Locate the cell with the specified text and output its [X, Y] center coordinate. 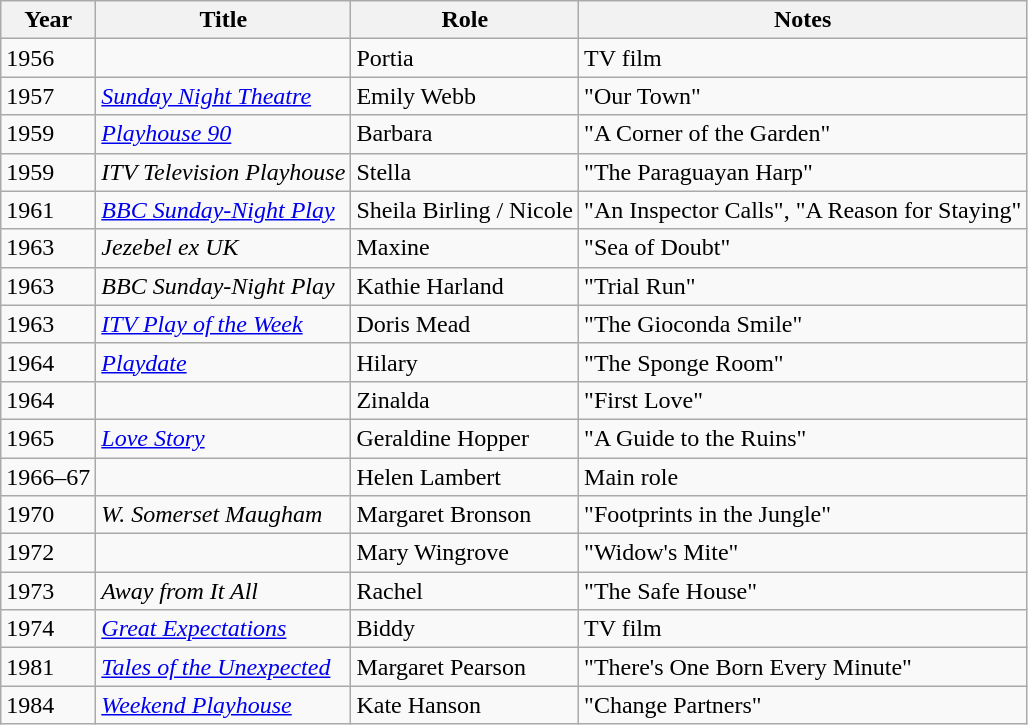
"An Inspector Calls", "A Reason for Staying" [803, 210]
Title [224, 20]
"The Safe House" [803, 591]
1972 [48, 553]
Geraldine Hopper [465, 438]
Hilary [465, 362]
"The Sponge Room" [803, 362]
1970 [48, 515]
ITV Play of the Week [224, 324]
Main role [803, 477]
"Footprints in the Jungle" [803, 515]
"Widow's Mite" [803, 553]
Emily Webb [465, 96]
Year [48, 20]
Love Story [224, 438]
Notes [803, 20]
Stella [465, 172]
"Trial Run" [803, 286]
1973 [48, 591]
"Change Partners" [803, 705]
Biddy [465, 629]
Rachel [465, 591]
1956 [48, 58]
"Sea of Doubt" [803, 248]
Weekend Playhouse [224, 705]
ITV Television Playhouse [224, 172]
1974 [48, 629]
W. Somerset Maugham [224, 515]
1981 [48, 667]
Margaret Pearson [465, 667]
"The Paraguayan Harp" [803, 172]
"First Love" [803, 400]
Role [465, 20]
1966–67 [48, 477]
Playdate [224, 362]
1965 [48, 438]
Playhouse 90 [224, 134]
Sheila Birling / Nicole [465, 210]
Barbara [465, 134]
Kathie Harland [465, 286]
Helen Lambert [465, 477]
Portia [465, 58]
"There's One Born Every Minute" [803, 667]
1961 [48, 210]
Jezebel ex UK [224, 248]
1957 [48, 96]
Doris Mead [465, 324]
Maxine [465, 248]
Tales of the Unexpected [224, 667]
1984 [48, 705]
Away from It All [224, 591]
Sunday Night Theatre [224, 96]
Kate Hanson [465, 705]
Great Expectations [224, 629]
Zinalda [465, 400]
"A Corner of the Garden" [803, 134]
"The Gioconda Smile" [803, 324]
"A Guide to the Ruins" [803, 438]
"Our Town" [803, 96]
Mary Wingrove [465, 553]
Margaret Bronson [465, 515]
